For the text-containing cell, return its midpoint in (x, y) coordinate format. 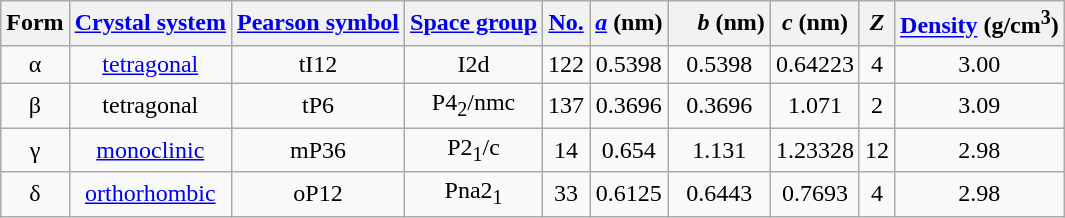
Pearson symbol (318, 24)
0.64223 (814, 64)
tI12 (318, 64)
0.654 (629, 150)
β (35, 105)
oP12 (318, 194)
1.131 (719, 150)
12 (876, 150)
137 (566, 105)
3.09 (980, 105)
Z (876, 24)
monoclinic (150, 150)
a (nm) (629, 24)
δ (35, 194)
Form (35, 24)
2 (876, 105)
P42/nmc (474, 105)
Density (g/cm3) (980, 24)
c (nm) (814, 24)
I2d (474, 64)
orthorhombic (150, 194)
0.6125 (629, 194)
No. (566, 24)
mP36 (318, 150)
0.6443 (719, 194)
3.00 (980, 64)
γ (35, 150)
Pna21 (474, 194)
122 (566, 64)
1.23328 (814, 150)
33 (566, 194)
Crystal system (150, 24)
1.071 (814, 105)
α (35, 64)
P21/c (474, 150)
Space group (474, 24)
b (nm) (719, 24)
14 (566, 150)
tP6 (318, 105)
0.7693 (814, 194)
